Capture the cell that displays the provided text and extract its (x, y) central coordinate. 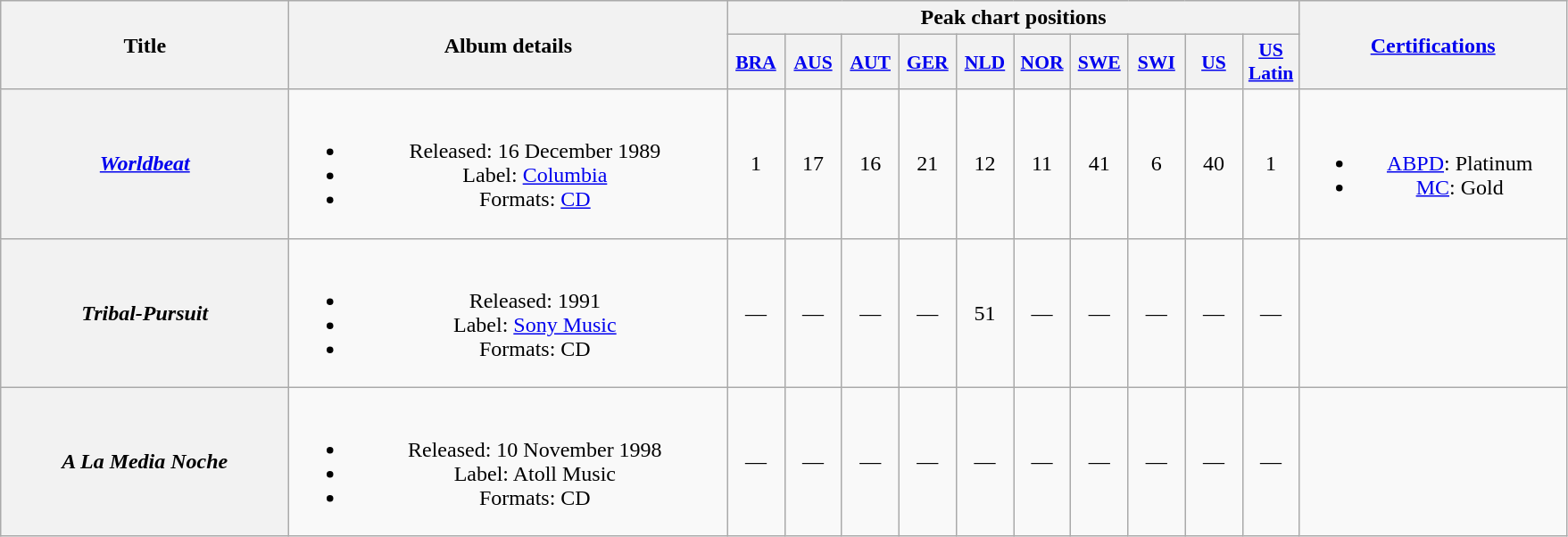
AUS (813, 62)
US (1214, 62)
NLD (984, 62)
Worldbeat (145, 164)
Album details (509, 45)
Released: 10 November 1998Label: Atoll MusicFormats: CD (509, 462)
BRA (756, 62)
SWE (1099, 62)
ABPD: PlatinumMC: Gold (1433, 164)
NOR (1042, 62)
6 (1157, 164)
Certifications (1433, 45)
Title (145, 45)
40 (1214, 164)
Peak chart positions (1014, 18)
12 (984, 164)
21 (927, 164)
AUT (870, 62)
Tribal-Pursuit (145, 312)
11 (1042, 164)
17 (813, 164)
41 (1099, 164)
Released: 1991Label: Sony MusicFormats: CD (509, 312)
51 (984, 312)
SWI (1157, 62)
16 (870, 164)
Released: 16 December 1989Label: ColumbiaFormats: CD (509, 164)
A La Media Noche (145, 462)
GER (927, 62)
US Latin (1271, 62)
